Provide the [X, Y] coordinate of the cell's center where the given text is located.  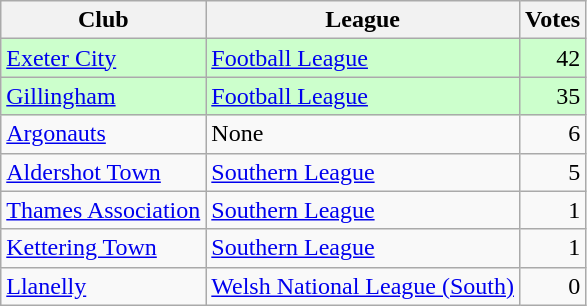
Welsh National League (South) [363, 286]
Club [104, 20]
League [363, 20]
Argonauts [104, 134]
Llanelly [104, 286]
None [363, 134]
Aldershot Town [104, 172]
Thames Association [104, 210]
0 [552, 286]
Kettering Town [104, 248]
35 [552, 96]
Votes [552, 20]
Gillingham [104, 96]
42 [552, 58]
Exeter City [104, 58]
5 [552, 172]
6 [552, 134]
